Output the [x, y] coordinate of the center of the cell containing the given text.  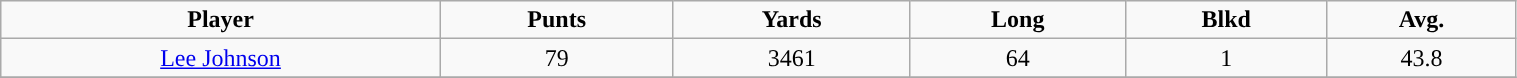
Punts [556, 20]
Yards [792, 20]
Avg. [1422, 20]
Long [1018, 20]
Blkd [1226, 20]
1 [1226, 58]
3461 [792, 58]
43.8 [1422, 58]
64 [1018, 58]
Player [221, 20]
Lee Johnson [221, 58]
79 [556, 58]
